Provide the [X, Y] coordinate of the cell's center where the given text is located.  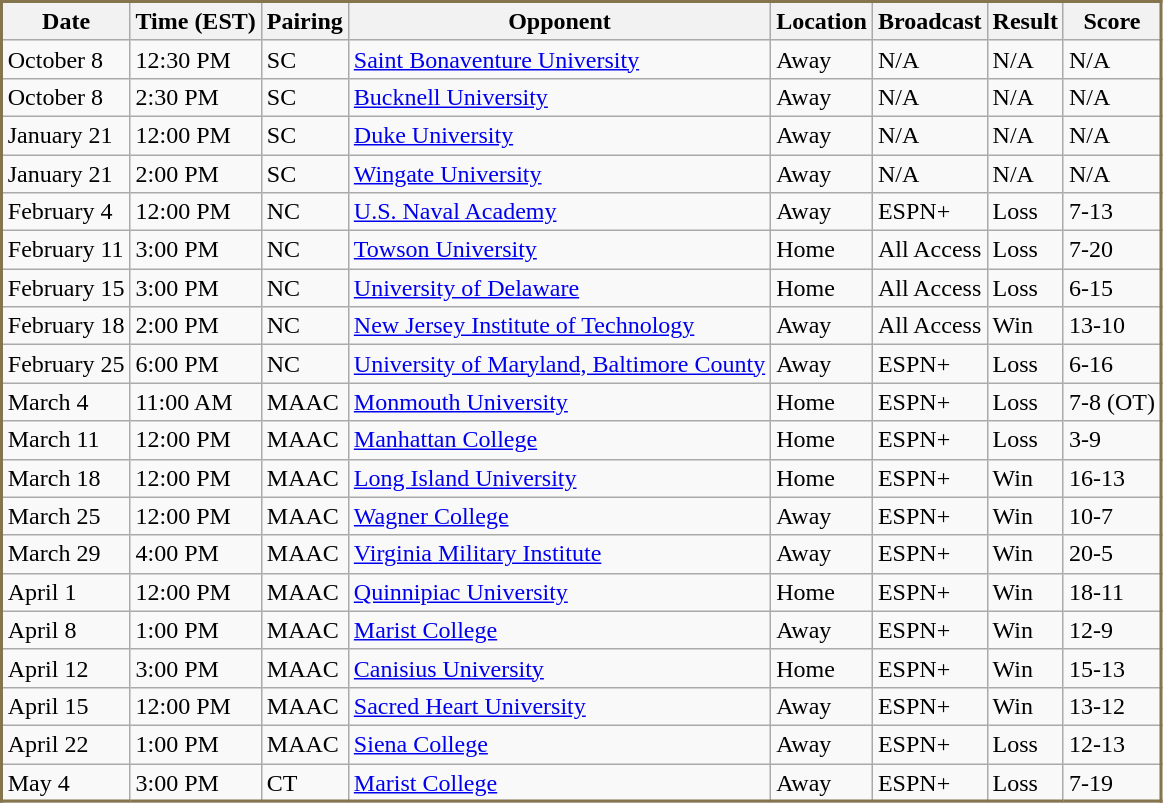
Long Island University [559, 478]
April 8 [66, 630]
Result [1025, 22]
15-13 [1112, 668]
March 11 [66, 440]
Wagner College [559, 516]
University of Delaware [559, 288]
February 18 [66, 326]
Location [822, 22]
20-5 [1112, 554]
Broadcast [930, 22]
February 15 [66, 288]
March 4 [66, 402]
12:30 PM [196, 59]
18-11 [1112, 592]
6-16 [1112, 364]
7-19 [1112, 783]
March 25 [66, 516]
Virginia Military Institute [559, 554]
CT [304, 783]
Wingate University [559, 173]
April 1 [66, 592]
11:00 AM [196, 402]
Saint Bonaventure University [559, 59]
New Jersey Institute of Technology [559, 326]
7-20 [1112, 250]
2:30 PM [196, 97]
February 11 [66, 250]
7-13 [1112, 212]
February 4 [66, 212]
April 15 [66, 706]
Opponent [559, 22]
April 12 [66, 668]
Score [1112, 22]
6:00 PM [196, 364]
12-9 [1112, 630]
University of Maryland, Baltimore County [559, 364]
13-12 [1112, 706]
12-13 [1112, 744]
Bucknell University [559, 97]
April 22 [66, 744]
3-9 [1112, 440]
Quinnipiac University [559, 592]
Manhattan College [559, 440]
Pairing [304, 22]
Time (EST) [196, 22]
U.S. Naval Academy [559, 212]
13-10 [1112, 326]
May 4 [66, 783]
Sacred Heart University [559, 706]
Monmouth University [559, 402]
February 25 [66, 364]
7-8 (OT) [1112, 402]
March 18 [66, 478]
10-7 [1112, 516]
March 29 [66, 554]
Duke University [559, 135]
Towson University [559, 250]
16-13 [1112, 478]
Canisius University [559, 668]
4:00 PM [196, 554]
Siena College [559, 744]
6-15 [1112, 288]
Date [66, 22]
